For the text-containing cell, return its midpoint in (X, Y) coordinate format. 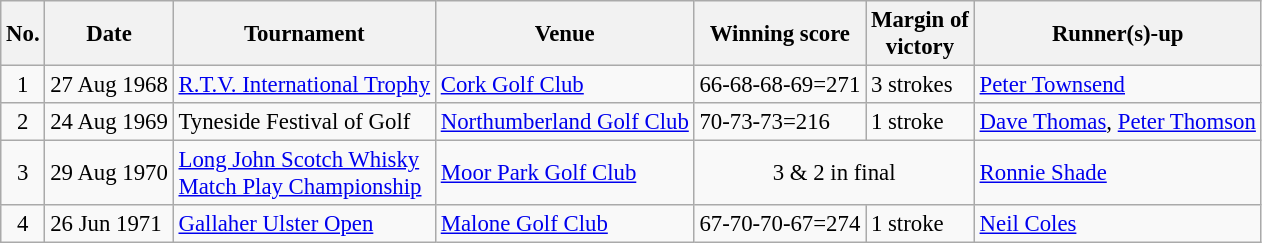
24 Aug 1969 (109, 122)
29 Aug 1970 (109, 174)
Long John Scotch WhiskyMatch Play Championship (304, 174)
4 (23, 224)
Moor Park Golf Club (564, 174)
Cork Golf Club (564, 85)
3 & 2 in final (834, 174)
3 strokes (920, 85)
No. (23, 34)
Date (109, 34)
Peter Townsend (1118, 85)
Gallaher Ulster Open (304, 224)
Neil Coles (1118, 224)
27 Aug 1968 (109, 85)
70-73-73=216 (780, 122)
66-68-68-69=271 (780, 85)
2 (23, 122)
R.T.V. International Trophy (304, 85)
1 (23, 85)
Malone Golf Club (564, 224)
Tournament (304, 34)
Venue (564, 34)
67-70-70-67=274 (780, 224)
Margin ofvictory (920, 34)
26 Jun 1971 (109, 224)
Runner(s)-up (1118, 34)
3 (23, 174)
Winning score (780, 34)
Dave Thomas, Peter Thomson (1118, 122)
Ronnie Shade (1118, 174)
Tyneside Festival of Golf (304, 122)
Northumberland Golf Club (564, 122)
